Identify which cell holds the provided text, then report its (X, Y) central coordinate. 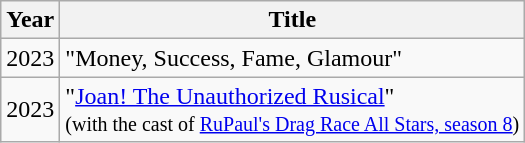
Title (292, 20)
"Money, Success, Fame, Glamour" (292, 58)
Year (30, 20)
"Joan! The Unauthorized Rusical"(with the cast of RuPaul's Drag Race All Stars, season 8) (292, 110)
